For the text-containing cell, return its midpoint in (x, y) coordinate format. 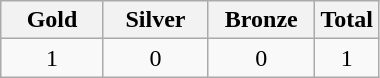
Total (347, 20)
Silver (155, 20)
Gold (52, 20)
Bronze (262, 20)
